Determine the [X, Y] coordinate at the center of the cell enclosing the given text.  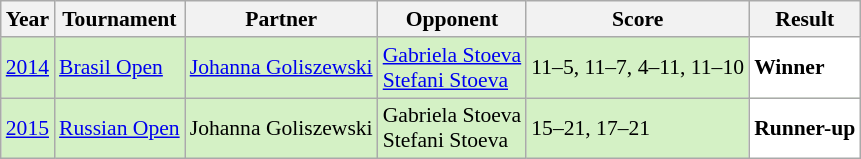
2014 [28, 68]
Russian Open [120, 128]
Year [28, 19]
11–5, 11–7, 4–11, 11–10 [638, 68]
Result [804, 19]
Winner [804, 68]
Tournament [120, 19]
Runner-up [804, 128]
15–21, 17–21 [638, 128]
Opponent [452, 19]
Score [638, 19]
Partner [282, 19]
Brasil Open [120, 68]
2015 [28, 128]
